Output the [x, y] coordinate of the center of the cell containing the given text.  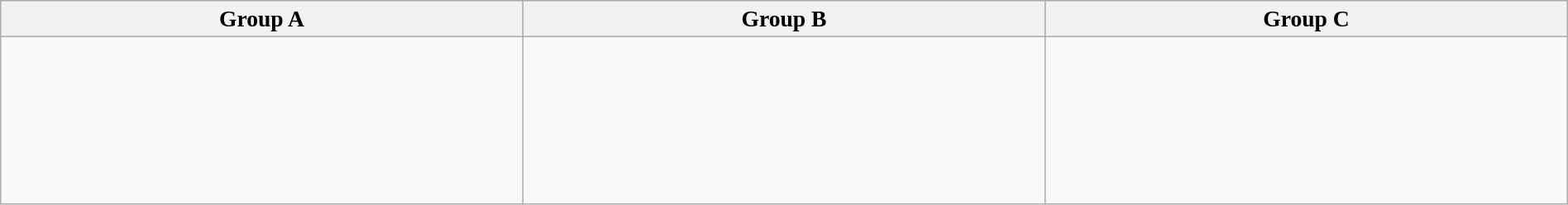
Group B [784, 19]
Group C [1307, 19]
Group A [262, 19]
